From the cell containing the given text, extract its center point as (X, Y) coordinate. 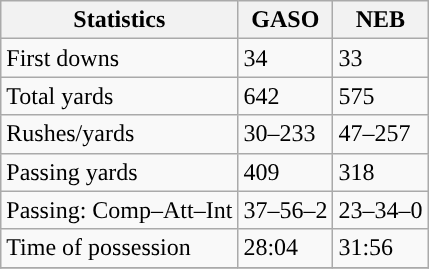
Time of possession (120, 248)
30–233 (286, 134)
First downs (120, 58)
575 (380, 96)
GASO (286, 20)
Total yards (120, 96)
318 (380, 172)
34 (286, 58)
642 (286, 96)
47–257 (380, 134)
Rushes/yards (120, 134)
Statistics (120, 20)
23–34–0 (380, 210)
28:04 (286, 248)
409 (286, 172)
37–56–2 (286, 210)
NEB (380, 20)
31:56 (380, 248)
Passing: Comp–Att–Int (120, 210)
Passing yards (120, 172)
33 (380, 58)
